Provide the (x, y) coordinate of the cell's center where the given text is located.  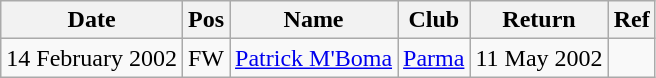
Patrick M'Boma (314, 58)
Return (539, 20)
FW (206, 58)
Name (314, 20)
Date (92, 20)
Ref (632, 20)
Club (434, 20)
14 February 2002 (92, 58)
11 May 2002 (539, 58)
Pos (206, 20)
Parma (434, 58)
